For the text-containing cell, return its midpoint in [X, Y] coordinate format. 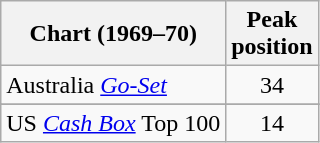
Peakposition [272, 34]
US Cash Box Top 100 [114, 123]
Australia Go-Set [114, 85]
14 [272, 123]
34 [272, 85]
Chart (1969–70) [114, 34]
